From the cell containing the given text, extract its center point as (X, Y) coordinate. 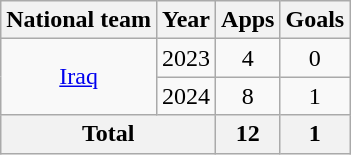
4 (248, 58)
Year (186, 20)
Goals (315, 20)
12 (248, 134)
National team (79, 20)
Iraq (79, 77)
Total (108, 134)
8 (248, 96)
0 (315, 58)
2023 (186, 58)
2024 (186, 96)
Apps (248, 20)
